Identify which cell holds the provided text, then report its [X, Y] central coordinate. 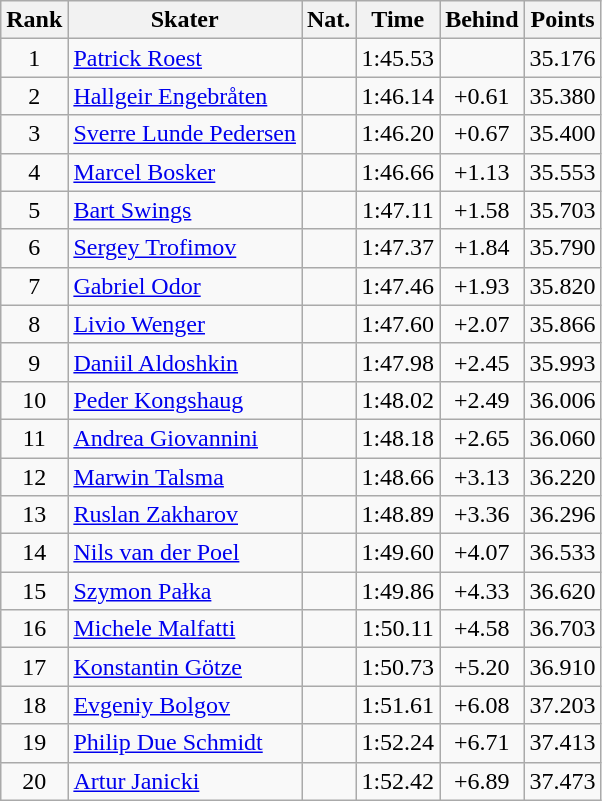
Nils van der Poel [185, 553]
+3.13 [482, 477]
18 [34, 705]
10 [34, 400]
16 [34, 629]
36.006 [562, 400]
Artur Janicki [185, 781]
1:49.86 [398, 591]
Points [562, 20]
1:45.53 [398, 58]
35.993 [562, 362]
+2.07 [482, 324]
37.413 [562, 743]
20 [34, 781]
17 [34, 667]
Sergey Trofimov [185, 248]
35.553 [562, 172]
Bart Swings [185, 210]
+4.58 [482, 629]
37.473 [562, 781]
12 [34, 477]
+1.58 [482, 210]
6 [34, 248]
1:47.11 [398, 210]
1:46.20 [398, 134]
1:52.24 [398, 743]
19 [34, 743]
35.820 [562, 286]
36.533 [562, 553]
35.176 [562, 58]
+4.33 [482, 591]
36.220 [562, 477]
36.060 [562, 438]
Szymon Pałka [185, 591]
Evgeniy Bolgov [185, 705]
1:50.11 [398, 629]
35.400 [562, 134]
+0.61 [482, 96]
1:47.60 [398, 324]
1:47.37 [398, 248]
+1.84 [482, 248]
9 [34, 362]
+0.67 [482, 134]
1:49.60 [398, 553]
1 [34, 58]
Philip Due Schmidt [185, 743]
7 [34, 286]
1:48.66 [398, 477]
1:47.98 [398, 362]
+3.36 [482, 515]
Patrick Roest [185, 58]
1:48.02 [398, 400]
35.703 [562, 210]
4 [34, 172]
13 [34, 515]
35.380 [562, 96]
+1.93 [482, 286]
15 [34, 591]
Skater [185, 20]
3 [34, 134]
36.296 [562, 515]
Marwin Talsma [185, 477]
Konstantin Götze [185, 667]
1:46.14 [398, 96]
1:47.46 [398, 286]
Marcel Bosker [185, 172]
35.790 [562, 248]
+6.71 [482, 743]
Livio Wenger [185, 324]
Daniil Aldoshkin [185, 362]
1:52.42 [398, 781]
1:48.89 [398, 515]
Behind [482, 20]
+6.08 [482, 705]
1:50.73 [398, 667]
35.866 [562, 324]
Rank [34, 20]
Sverre Lunde Pedersen [185, 134]
2 [34, 96]
Michele Malfatti [185, 629]
36.703 [562, 629]
11 [34, 438]
Nat. [329, 20]
+2.65 [482, 438]
+1.13 [482, 172]
Peder Kongshaug [185, 400]
37.203 [562, 705]
Andrea Giovannini [185, 438]
Gabriel Odor [185, 286]
36.620 [562, 591]
1:51.61 [398, 705]
5 [34, 210]
Ruslan Zakharov [185, 515]
1:46.66 [398, 172]
Time [398, 20]
1:48.18 [398, 438]
Hallgeir Engebråten [185, 96]
8 [34, 324]
+5.20 [482, 667]
36.910 [562, 667]
+2.45 [482, 362]
14 [34, 553]
+4.07 [482, 553]
+2.49 [482, 400]
+6.89 [482, 781]
